For the text-containing cell, return its midpoint in (X, Y) coordinate format. 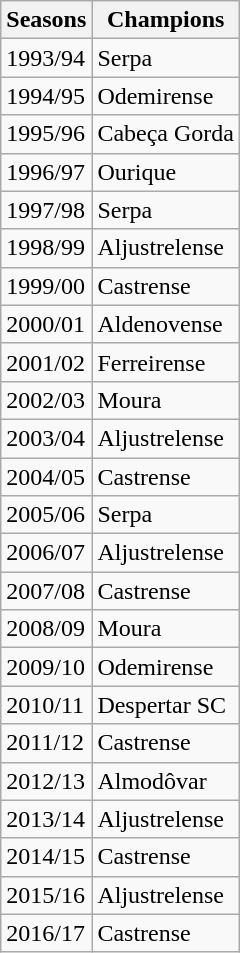
Seasons (46, 20)
2001/02 (46, 362)
1997/98 (46, 210)
2003/04 (46, 438)
1998/99 (46, 248)
2016/17 (46, 933)
2013/14 (46, 819)
Despertar SC (166, 705)
2006/07 (46, 553)
2014/15 (46, 857)
2005/06 (46, 515)
1999/00 (46, 286)
2009/10 (46, 667)
2012/13 (46, 781)
1996/97 (46, 172)
Cabeça Gorda (166, 134)
Almodôvar (166, 781)
1994/95 (46, 96)
1993/94 (46, 58)
2002/03 (46, 400)
Champions (166, 20)
Ferreirense (166, 362)
Aldenovense (166, 324)
2015/16 (46, 895)
2008/09 (46, 629)
2011/12 (46, 743)
1995/96 (46, 134)
2000/01 (46, 324)
2007/08 (46, 591)
2010/11 (46, 705)
2004/05 (46, 477)
Ourique (166, 172)
